Identify which cell holds the provided text, then report its (X, Y) central coordinate. 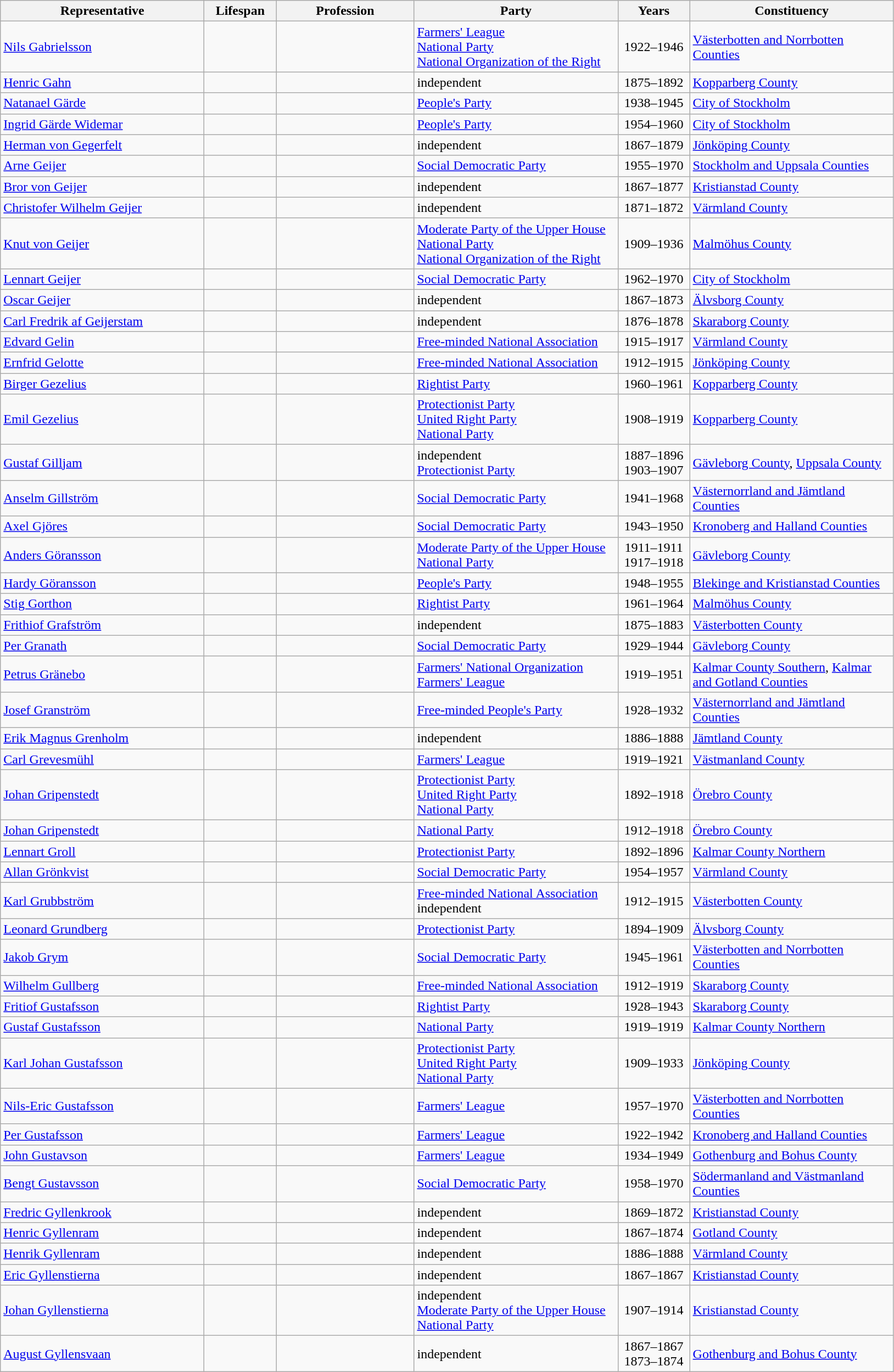
Anders Göransson (102, 555)
Stockholm and Uppsala Counties (792, 166)
Eric Gyllenstierna (102, 1275)
1911–19111917–1918 (653, 555)
Party (516, 11)
Hardy Göransson (102, 583)
Jämtland County (792, 738)
Fritiof Gustafsson (102, 1006)
Fredric Gyllenkrook (102, 1212)
Profession (345, 11)
1922–1946 (653, 47)
1928–1943 (653, 1006)
Karl Johan Gustafsson (102, 1063)
Moderate Party of the Upper House National Party (516, 555)
August Gyllensvaan (102, 1354)
1867–18671873–1874 (653, 1354)
1919–1951 (653, 674)
1912–1918 (653, 831)
Gotland County (792, 1233)
1875–1883 (653, 625)
1867–1874 (653, 1233)
independent Protectionist Party (516, 462)
Jakob Grym (102, 957)
Years (653, 11)
1909–1933 (653, 1063)
Bengt Gustavsson (102, 1184)
Oscar Geijer (102, 300)
Axel Gjöres (102, 527)
Emil Gezelius (102, 419)
Karl Grubbström (102, 900)
Lennart Groll (102, 852)
Ingrid Gärde Widemar (102, 124)
Carl Fredrik af Geijerstam (102, 321)
Lifespan (241, 11)
1912–1919 (653, 985)
Farmers' National Organization Farmers' League (516, 674)
Blekinge and Kristianstad Counties (792, 583)
Natanael Gärde (102, 103)
1867–1877 (653, 187)
1867–1867 (653, 1275)
Gustaf Gustafsson (102, 1027)
1962–1970 (653, 279)
Stig Gorthon (102, 604)
1960–1961 (653, 384)
Frithiof Grafström (102, 625)
Free-minded National Association independent (516, 900)
Petrus Gränebo (102, 674)
1941–1968 (653, 499)
1908–1919 (653, 419)
1955–1970 (653, 166)
Representative (102, 11)
1954–1960 (653, 124)
Leonard Grundberg (102, 929)
Nils-Eric Gustafsson (102, 1106)
1928–1932 (653, 709)
Henric Gahn (102, 82)
1909–1936 (653, 243)
1907–1914 (653, 1311)
Henric Gyllenram (102, 1233)
1887–18961903–1907 (653, 462)
1919–1921 (653, 759)
Västmanland County (792, 759)
Nils Gabrielsson (102, 47)
1922–1942 (653, 1134)
Josef Granström (102, 709)
Per Gustafsson (102, 1134)
Ernfrid Gelotte (102, 363)
Erik Magnus Grenholm (102, 738)
Herman von Gegerfelt (102, 145)
Edvard Gelin (102, 342)
Farmers' League National Party National Organization of the Right (516, 47)
1929–1944 (653, 646)
1892–1896 (653, 852)
1961–1964 (653, 604)
Wilhelm Gullberg (102, 985)
1943–1950 (653, 527)
Arne Geijer (102, 166)
1945–1961 (653, 957)
Gävleborg County, Uppsala County (792, 462)
Knut von Geijer (102, 243)
Bror von Geijer (102, 187)
Allan Grönkvist (102, 872)
Carl Grevesmühl (102, 759)
1871–1872 (653, 208)
1957–1970 (653, 1106)
1954–1957 (653, 872)
1915–1917 (653, 342)
Free-minded People's Party (516, 709)
Anselm Gillström (102, 499)
independent Moderate Party of the Upper House National Party (516, 1311)
1892–1918 (653, 795)
Christofer Wilhelm Geijer (102, 208)
Moderate Party of the Upper House National Party National Organization of the Right (516, 243)
Johan Gyllenstierna (102, 1311)
Per Granath (102, 646)
1876–1878 (653, 321)
1869–1872 (653, 1212)
1948–1955 (653, 583)
1867–1879 (653, 145)
1934–1949 (653, 1155)
1875–1892 (653, 82)
Birger Gezelius (102, 384)
1919–1919 (653, 1027)
Kalmar County Southern, Kalmar and Gotland Counties (792, 674)
John Gustavson (102, 1155)
Gustaf Gilljam (102, 462)
1894–1909 (653, 929)
Södermanland and Västmanland Counties (792, 1184)
1938–1945 (653, 103)
Lennart Geijer (102, 279)
1867–1873 (653, 300)
Henrik Gyllenram (102, 1254)
Constituency (792, 11)
1958–1970 (653, 1184)
